Extract the [x, y] coordinate from the center of the cell holding the provided text.  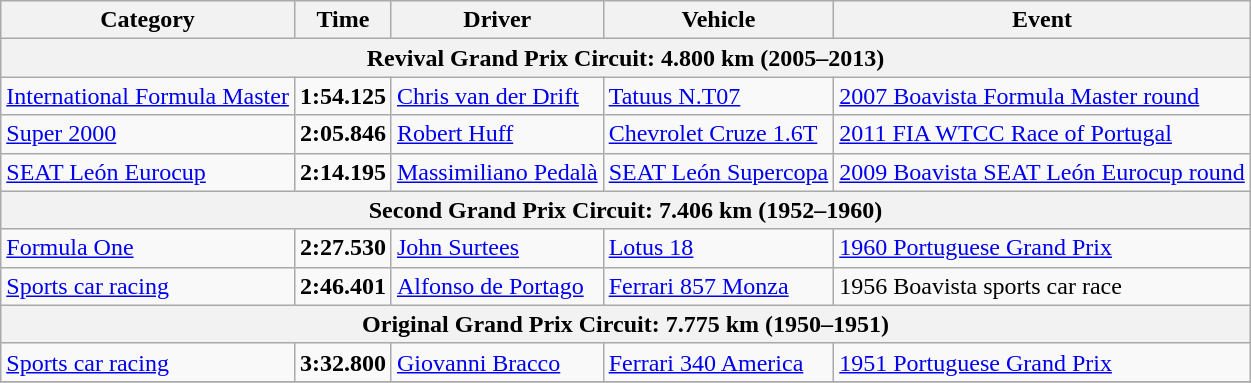
John Surtees [497, 248]
2:14.195 [342, 172]
International Formula Master [148, 96]
Ferrari 340 America [718, 362]
2:05.846 [342, 134]
Ferrari 857 Monza [718, 286]
Alfonso de Portago [497, 286]
Driver [497, 20]
SEAT León Eurocup [148, 172]
2009 Boavista SEAT León Eurocup round [1042, 172]
1:54.125 [342, 96]
Formula One [148, 248]
1960 Portuguese Grand Prix [1042, 248]
Time [342, 20]
3:32.800 [342, 362]
Chris van der Drift [497, 96]
Lotus 18 [718, 248]
Revival Grand Prix Circuit: 4.800 km (2005–2013) [626, 58]
SEAT León Supercopa [718, 172]
Second Grand Prix Circuit: 7.406 km (1952–1960) [626, 210]
Original Grand Prix Circuit: 7.775 km (1950–1951) [626, 324]
Giovanni Bracco [497, 362]
2011 FIA WTCC Race of Portugal [1042, 134]
Tatuus N.T07 [718, 96]
Super 2000 [148, 134]
2:46.401 [342, 286]
Massimiliano Pedalà [497, 172]
Vehicle [718, 20]
Chevrolet Cruze 1.6T [718, 134]
Robert Huff [497, 134]
Event [1042, 20]
1956 Boavista sports car race [1042, 286]
Category [148, 20]
2:27.530 [342, 248]
2007 Boavista Formula Master round [1042, 96]
1951 Portuguese Grand Prix [1042, 362]
